Search for the cell housing the specified text and yield its [X, Y] center coordinate. 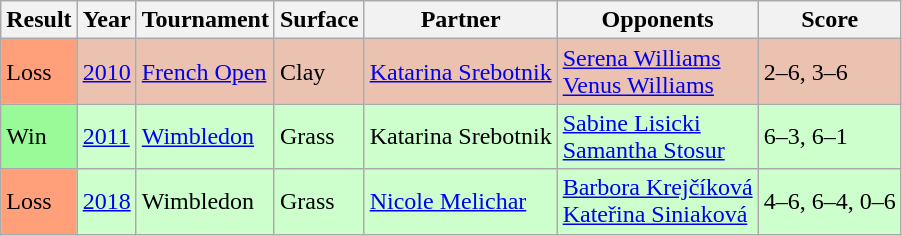
French Open [205, 72]
Surface [319, 20]
Opponents [658, 20]
Clay [319, 72]
Win [39, 136]
Score [830, 20]
4–6, 6–4, 0–6 [830, 202]
Year [106, 20]
Result [39, 20]
6–3, 6–1 [830, 136]
Barbora Krejčíková Kateřina Siniaková [658, 202]
Sabine Lisicki Samantha Stosur [658, 136]
2018 [106, 202]
Partner [460, 20]
Nicole Melichar [460, 202]
2010 [106, 72]
Serena Williams Venus Williams [658, 72]
Tournament [205, 20]
2–6, 3–6 [830, 72]
2011 [106, 136]
